Pinpoint the cell where the given text exists, returning its (x, y) midpoint coordinate. 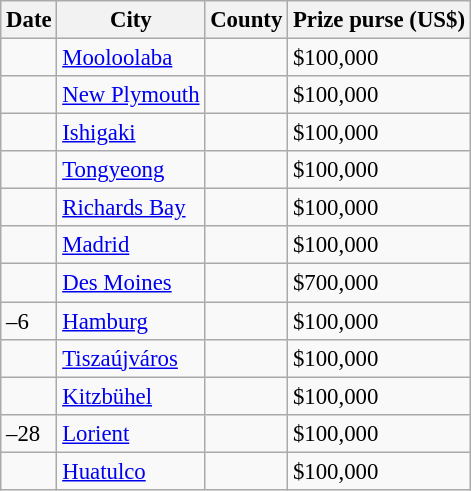
Hamburg (131, 321)
Date (29, 20)
Kitzbühel (131, 396)
Tiszaújváros (131, 358)
Prize purse (US$) (380, 20)
Lorient (131, 433)
Des Moines (131, 283)
–6 (29, 321)
Tongyeong (131, 170)
$700,000 (380, 283)
New Plymouth (131, 95)
Ishigaki (131, 133)
City (131, 20)
Madrid (131, 245)
–28 (29, 433)
Richards Bay (131, 208)
Huatulco (131, 471)
County (246, 20)
Mooloolaba (131, 58)
